Search for the cell housing the specified text and yield its (x, y) center coordinate. 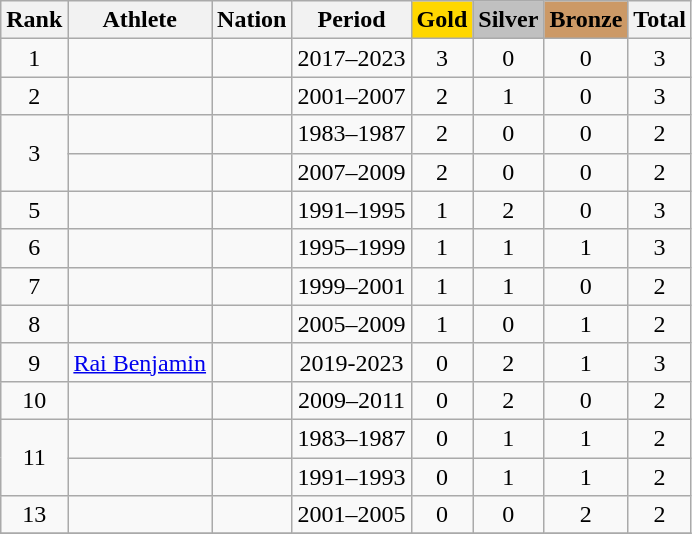
Nation (252, 20)
1999–2001 (352, 286)
Gold (442, 20)
6 (34, 248)
Rank (34, 20)
2007–2009 (352, 172)
11 (34, 457)
Total (660, 20)
1995–1999 (352, 248)
13 (34, 515)
Athlete (140, 20)
2009–2011 (352, 400)
7 (34, 286)
2017–2023 (352, 58)
2001–2005 (352, 515)
1991–1993 (352, 477)
2005–2009 (352, 324)
8 (34, 324)
5 (34, 210)
Silver (508, 20)
Period (352, 20)
Rai Benjamin (140, 362)
1991–1995 (352, 210)
Bronze (586, 20)
2019-2023 (352, 362)
9 (34, 362)
10 (34, 400)
2001–2007 (352, 96)
